Search for the cell housing the specified text and yield its [X, Y] center coordinate. 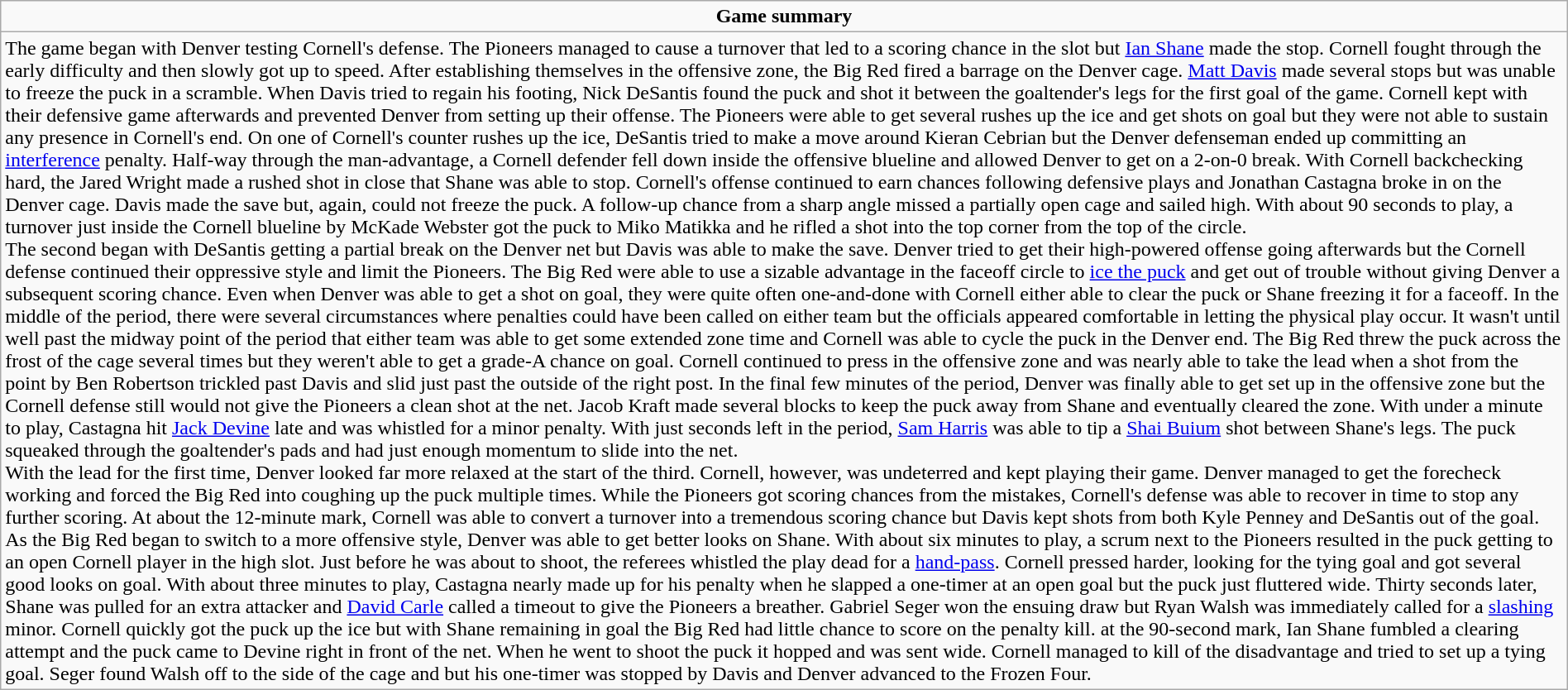
Game summary [784, 17]
